Capture the cell that displays the provided text and extract its [X, Y] central coordinate. 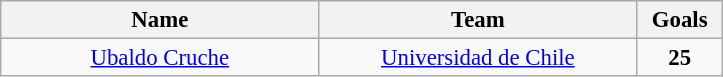
Ubaldo Cruche [160, 58]
Goals [680, 20]
Team [478, 20]
Name [160, 20]
25 [680, 58]
Universidad de Chile [478, 58]
